Find where the given text appears and provide that cell's center as [X, Y] coordinate. 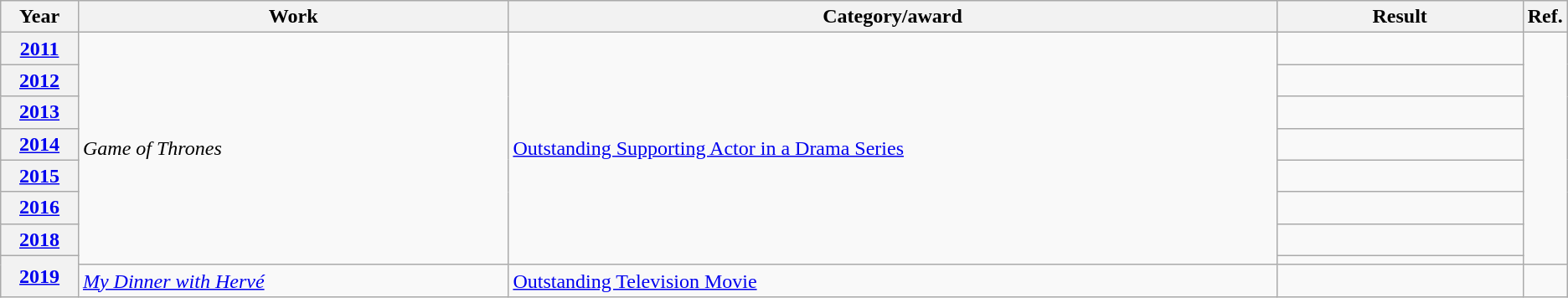
Year [40, 17]
2012 [40, 80]
2018 [40, 239]
2011 [40, 49]
2015 [40, 176]
Category/award [893, 17]
2014 [40, 144]
Result [1400, 17]
2019 [40, 276]
2016 [40, 208]
My Dinner with Hervé [293, 280]
Ref. [1545, 17]
Work [293, 17]
Game of Thrones [293, 149]
2013 [40, 112]
Outstanding Television Movie [893, 280]
Outstanding Supporting Actor in a Drama Series [893, 149]
